Return the (X, Y) coordinate for the center point of the cell that contains the specified text.  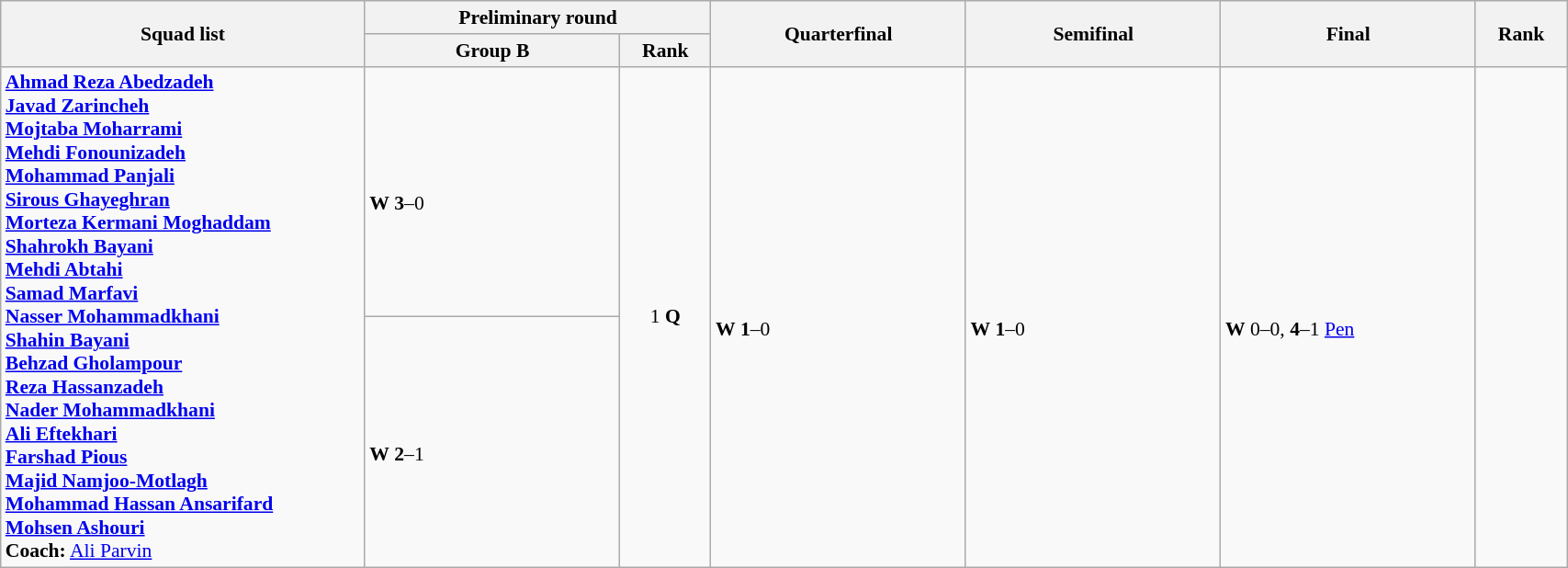
Group B (492, 51)
Final (1348, 33)
1 Q (665, 317)
Semifinal (1093, 33)
W 3–0 (492, 191)
W 2–1 (492, 443)
W 0–0, 4–1 Pen (1348, 317)
Quarterfinal (839, 33)
Squad list (183, 33)
Preliminary round (538, 17)
